Extract the [X, Y] coordinate from the center of the cell holding the provided text.  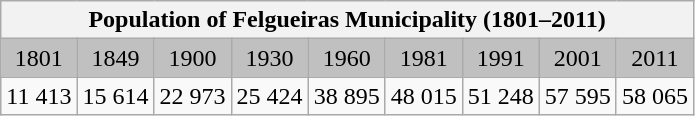
15 614 [116, 96]
Population of Felgueiras Municipality (1801–2011) [348, 20]
1801 [39, 58]
22 973 [192, 96]
1981 [424, 58]
1849 [116, 58]
58 065 [654, 96]
48 015 [424, 96]
38 895 [346, 96]
57 595 [578, 96]
1900 [192, 58]
2011 [654, 58]
2001 [578, 58]
1960 [346, 58]
11 413 [39, 96]
1930 [270, 58]
1991 [500, 58]
51 248 [500, 96]
25 424 [270, 96]
